Detect which cell encompasses the target text, then output its (x, y) center coordinate. 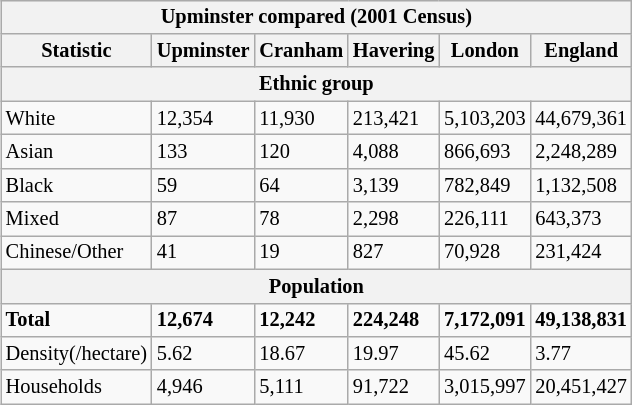
19.97 (394, 354)
643,373 (580, 219)
5.62 (204, 354)
1,132,508 (580, 185)
224,248 (394, 320)
78 (302, 219)
64 (302, 185)
3,015,997 (484, 387)
7,172,091 (484, 320)
12,354 (204, 118)
Havering (394, 51)
120 (302, 152)
45.62 (484, 354)
41 (204, 253)
19 (302, 253)
Upminster compared (2001 Census) (316, 17)
213,421 (394, 118)
Population (316, 286)
2,298 (394, 219)
12,674 (204, 320)
Mixed (76, 219)
Households (76, 387)
4,946 (204, 387)
44,679,361 (580, 118)
70,928 (484, 253)
18.67 (302, 354)
Ethnic group (316, 84)
Total (76, 320)
3.77 (580, 354)
London (484, 51)
20,451,427 (580, 387)
827 (394, 253)
Statistic (76, 51)
Chinese/Other (76, 253)
Upminster (204, 51)
3,139 (394, 185)
5,111 (302, 387)
5,103,203 (484, 118)
Cranham (302, 51)
782,849 (484, 185)
59 (204, 185)
Asian (76, 152)
Black (76, 185)
12,242 (302, 320)
87 (204, 219)
91,722 (394, 387)
133 (204, 152)
England (580, 51)
866,693 (484, 152)
231,424 (580, 253)
49,138,831 (580, 320)
11,930 (302, 118)
White (76, 118)
Density(/hectare) (76, 354)
226,111 (484, 219)
4,088 (394, 152)
2,248,289 (580, 152)
